Provide the [x, y] coordinate of the cell's center where the given text is located.  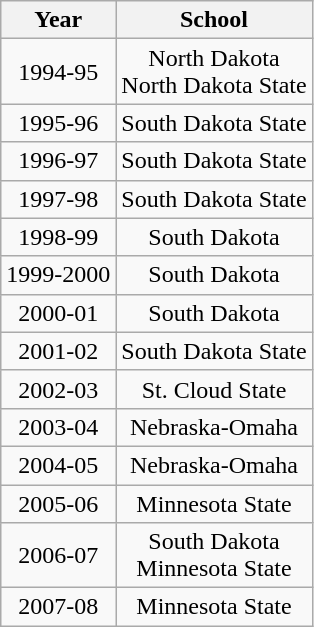
1997-98 [58, 199]
Year [58, 20]
1995-96 [58, 123]
2002-03 [58, 389]
School [214, 20]
2006-07 [58, 556]
St. Cloud State [214, 389]
2001-02 [58, 351]
North DakotaNorth Dakota State [214, 72]
1999-2000 [58, 275]
1996-97 [58, 161]
1998-99 [58, 237]
2007-08 [58, 607]
2003-04 [58, 427]
South DakotaMinnesota State [214, 556]
2004-05 [58, 465]
2005-06 [58, 503]
2000-01 [58, 313]
1994-95 [58, 72]
